Return (x, y) of the center of cell containing provided text 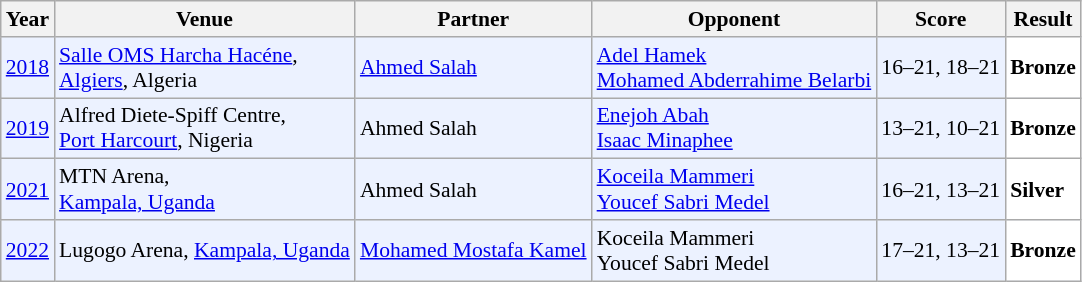
Lugogo Arena, Kampala, Uganda (204, 250)
13–21, 10–21 (940, 128)
2022 (28, 250)
MTN Arena,Kampala, Uganda (204, 190)
Result (1043, 19)
Venue (204, 19)
Alfred Diete-Spiff Centre,Port Harcourt, Nigeria (204, 128)
16–21, 18–21 (940, 68)
Enejoh Abah Isaac Minaphee (734, 128)
Opponent (734, 19)
Adel Hamek Mohamed Abderrahime Belarbi (734, 68)
2019 (28, 128)
16–21, 13–21 (940, 190)
Score (940, 19)
2021 (28, 190)
Partner (474, 19)
Year (28, 19)
Silver (1043, 190)
Salle OMS Harcha Hacéne,Algiers, Algeria (204, 68)
17–21, 13–21 (940, 250)
2018 (28, 68)
Mohamed Mostafa Kamel (474, 250)
